Return the (X, Y) coordinate for the center point of the cell that contains the specified text.  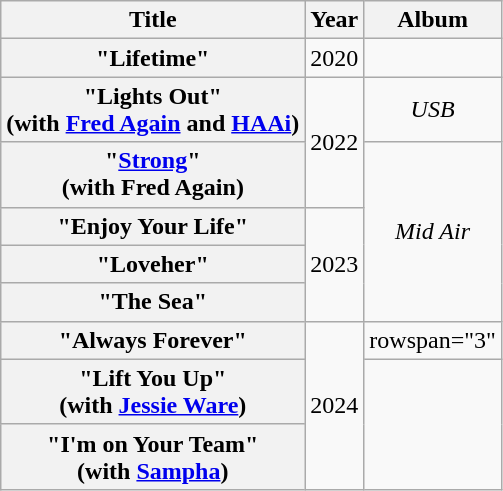
"Lights Out"(with Fred Again and HAAi) (153, 110)
"Lift You Up"(with Jessie Ware) (153, 392)
"Enjoy Your Life" (153, 226)
"Lifetime" (153, 58)
"Always Forever" (153, 340)
Title (153, 20)
"Strong"(with Fred Again) (153, 174)
rowspan="3" (433, 340)
2023 (334, 264)
Year (334, 20)
"I'm on Your Team"(with Sampha) (153, 456)
"Loveher" (153, 264)
2024 (334, 405)
Mid Air (433, 232)
USB (433, 110)
Album (433, 20)
2022 (334, 142)
2020 (334, 58)
"The Sea" (153, 302)
